Output the [x, y] coordinate of the center of the cell containing the given text.  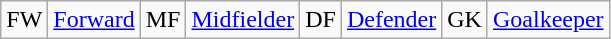
Midfielder [243, 20]
MF [163, 20]
Goalkeeper [548, 20]
Defender [391, 20]
DF [321, 20]
GK [465, 20]
Forward [94, 20]
FW [24, 20]
